Scan for the cell matching the given text and deliver its (x, y) coordinate at center. 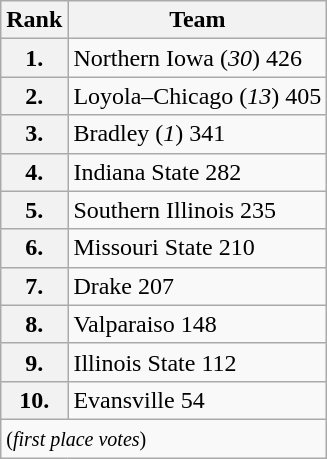
Team (198, 20)
5. (34, 210)
7. (34, 286)
Northern Iowa (30) 426 (198, 58)
Loyola–Chicago (13) 405 (198, 96)
10. (34, 400)
Evansville 54 (198, 400)
6. (34, 248)
8. (34, 324)
Missouri State 210 (198, 248)
2. (34, 96)
Indiana State 282 (198, 172)
Southern Illinois 235 (198, 210)
(first place votes) (164, 438)
Illinois State 112 (198, 362)
Bradley (1) 341 (198, 134)
Rank (34, 20)
1. (34, 58)
Drake 207 (198, 286)
Valparaiso 148 (198, 324)
3. (34, 134)
9. (34, 362)
4. (34, 172)
